Search for the cell housing the specified text and yield its (x, y) center coordinate. 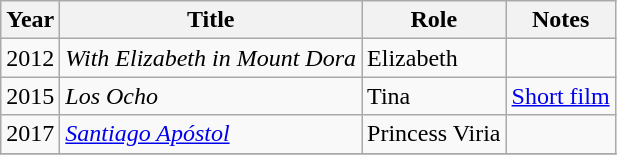
Short film (560, 96)
Santiago Apóstol (211, 134)
Year (30, 20)
Role (434, 20)
With Elizabeth in Mount Dora (211, 58)
Title (211, 20)
2015 (30, 96)
Elizabeth (434, 58)
Los Ocho (211, 96)
2017 (30, 134)
Princess Viria (434, 134)
Tina (434, 96)
2012 (30, 58)
Notes (560, 20)
